Extract the [x, y] coordinate from the center of the cell holding the provided text.  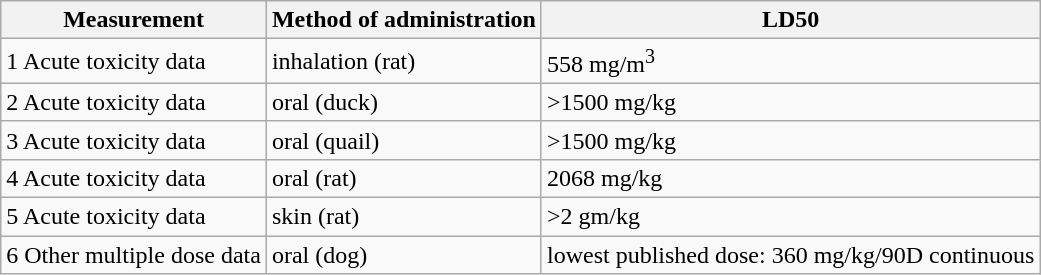
558 mg/m3 [790, 62]
lowest published dose: 360 mg/kg/90D continuous [790, 255]
oral (duck) [404, 102]
2068 mg/kg [790, 178]
Measurement [134, 20]
5 Acute toxicity data [134, 217]
2 Acute toxicity data [134, 102]
6 Other multiple dose data [134, 255]
3 Acute toxicity data [134, 140]
oral (quail) [404, 140]
inhalation (rat) [404, 62]
oral (dog) [404, 255]
4 Acute toxicity data [134, 178]
oral (rat) [404, 178]
LD50 [790, 20]
>2 gm/kg [790, 217]
1 Acute toxicity data [134, 62]
Method of administration [404, 20]
skin (rat) [404, 217]
